Return [X, Y] of the center of cell containing provided text 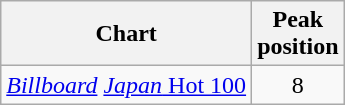
8 [298, 85]
Billboard Japan Hot 100 [126, 85]
Peakposition [298, 34]
Chart [126, 34]
